For the text-containing cell, return its midpoint in [x, y] coordinate format. 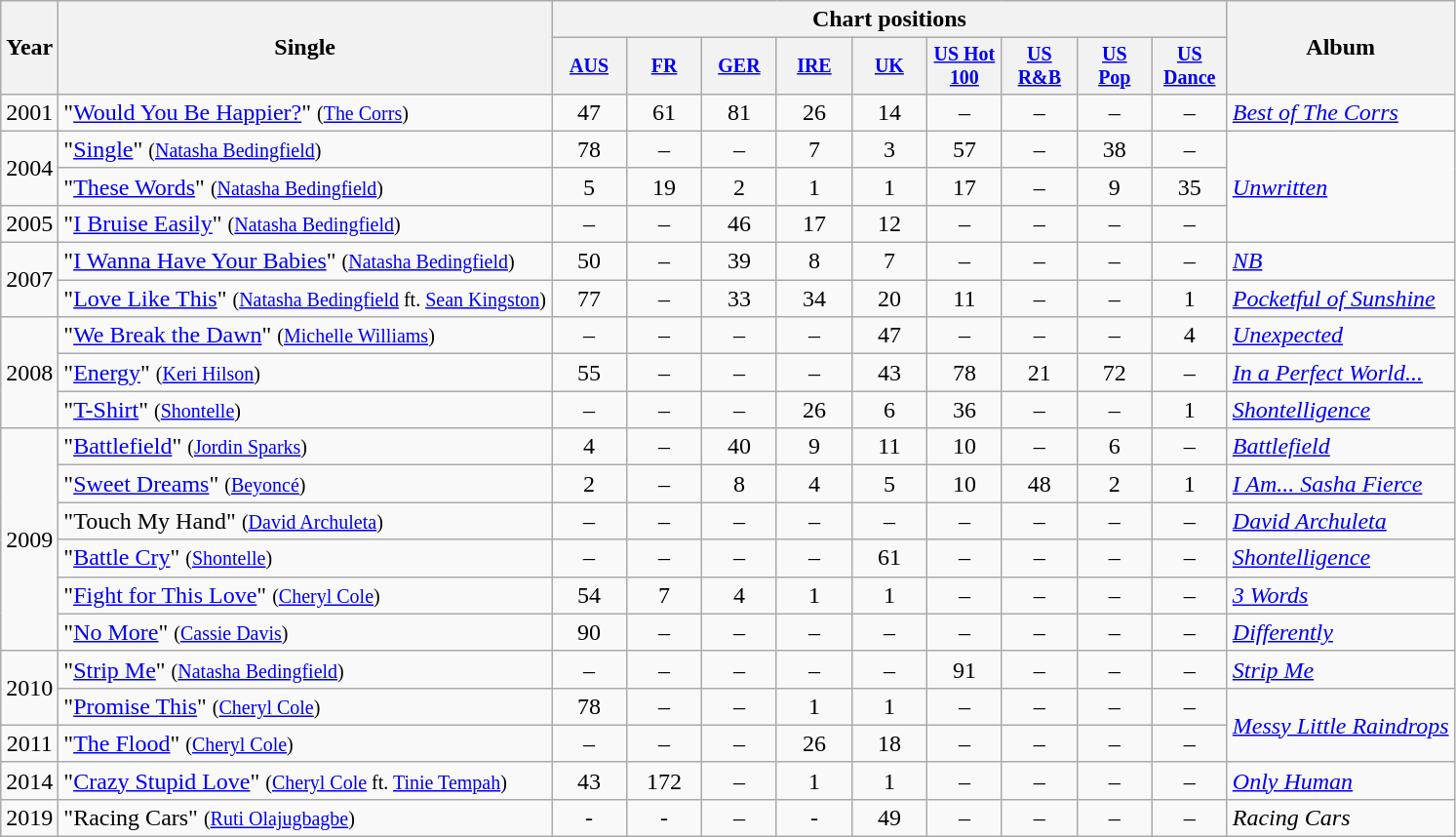
12 [889, 223]
35 [1190, 186]
48 [1040, 484]
Year [29, 48]
19 [665, 186]
I Am... Sasha Fierce [1340, 484]
2009 [29, 539]
Album [1340, 48]
39 [739, 261]
Pocketful of Sunshine [1340, 299]
34 [813, 299]
NB [1340, 261]
49 [889, 817]
Racing Cars [1340, 817]
"Strip Me" (Natasha Bedingfield) [305, 669]
2014 [29, 780]
Unexpected [1340, 336]
21 [1040, 373]
In a Perfect World... [1340, 373]
2004 [29, 168]
"Fight for This Love" (Cheryl Cole) [305, 595]
"The Flood" (Cheryl Cole) [305, 743]
"Crazy Stupid Love" (Cheryl Cole ft. Tinie Tempah) [305, 780]
"I Wanna Have Your Babies" (Natasha Bedingfield) [305, 261]
Single [305, 48]
Chart positions [889, 20]
50 [589, 261]
14 [889, 112]
FR [665, 66]
"Racing Cars" (Ruti Olajugbagbe) [305, 817]
2019 [29, 817]
"Single" (Natasha Bedingfield) [305, 149]
UK [889, 66]
3 Words [1340, 595]
"Love Like This" (Natasha Bedingfield ft. Sean Kingston) [305, 299]
"Sweet Dreams" (Beyoncé) [305, 484]
2001 [29, 112]
2010 [29, 688]
"T-Shirt" (Shontelle) [305, 410]
Messy Little Raindrops [1340, 725]
2005 [29, 223]
US Hot 100 [964, 66]
18 [889, 743]
2007 [29, 280]
"These Words" (Natasha Bedingfield) [305, 186]
Strip Me [1340, 669]
81 [739, 112]
2011 [29, 743]
91 [964, 669]
72 [1114, 373]
"I Bruise Easily" (Natasha Bedingfield) [305, 223]
55 [589, 373]
Battlefield [1340, 447]
GER [739, 66]
US Pop [1114, 66]
IRE [813, 66]
"Touch My Hand" (David Archuleta) [305, 521]
57 [964, 149]
"Energy" (Keri Hilson) [305, 373]
Unwritten [1340, 186]
90 [589, 632]
"No More" (Cassie Davis) [305, 632]
"We Break the Dawn" (Michelle Williams) [305, 336]
Best of The Corrs [1340, 112]
USR&B [1040, 66]
3 [889, 149]
54 [589, 595]
36 [964, 410]
"Battlefield" (Jordin Sparks) [305, 447]
40 [739, 447]
AUS [589, 66]
33 [739, 299]
20 [889, 299]
"Promise This" (Cheryl Cole) [305, 706]
2008 [29, 373]
77 [589, 299]
Only Human [1340, 780]
172 [665, 780]
38 [1114, 149]
"Would You Be Happier?" (The Corrs) [305, 112]
David Archuleta [1340, 521]
46 [739, 223]
"Battle Cry" (Shontelle) [305, 558]
Differently [1340, 632]
US Dance [1190, 66]
